Capture the cell that displays the provided text and extract its (x, y) central coordinate. 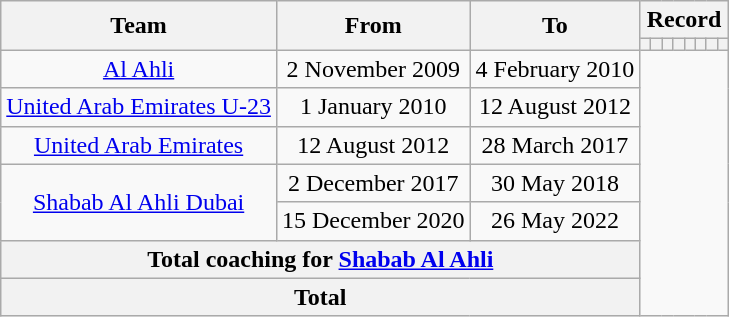
4 February 2010 (555, 69)
Record (684, 20)
Total (320, 297)
Team (139, 26)
30 May 2018 (555, 183)
2 December 2017 (373, 183)
United Arab Emirates (139, 145)
Shabab Al Ahli Dubai (139, 202)
To (555, 26)
1 January 2010 (373, 107)
15 December 2020 (373, 221)
2 November 2009 (373, 69)
Al Ahli (139, 69)
United Arab Emirates U-23 (139, 107)
28 March 2017 (555, 145)
From (373, 26)
26 May 2022 (555, 221)
Total coaching for Shabab Al Ahli (320, 259)
